Locate the cell with the specified text and output its [X, Y] center coordinate. 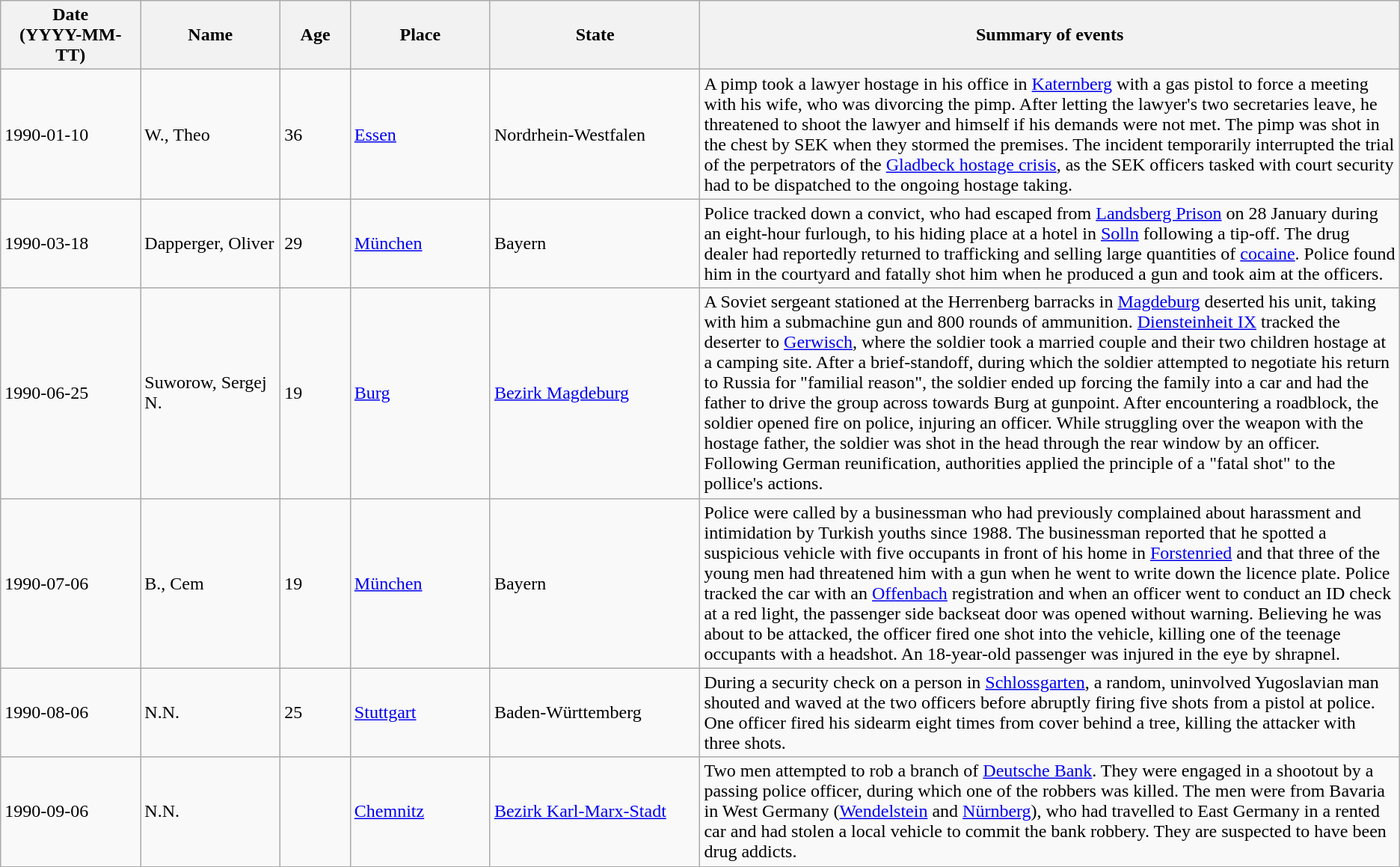
Suworow, Sergej N. [211, 393]
Baden-Württemberg [595, 712]
Summary of events [1050, 35]
Chemnitz [420, 812]
Nordrhein-Westfalen [595, 135]
Age [316, 35]
W., Theo [211, 135]
1990-03-18 [70, 244]
Bezirk Magdeburg [595, 393]
Stuttgart [420, 712]
1990-01-10 [70, 135]
Bezirk Karl-Marx-Stadt [595, 812]
Date(YYYY-MM-TT) [70, 35]
25 [316, 712]
Dapperger, Oliver [211, 244]
B., Cem [211, 583]
Place [420, 35]
Burg [420, 393]
State [595, 35]
36 [316, 135]
Essen [420, 135]
1990-08-06 [70, 712]
1990-09-06 [70, 812]
29 [316, 244]
1990-06-25 [70, 393]
1990-07-06 [70, 583]
Name [211, 35]
